Identify which cell holds the provided text, then report its [x, y] central coordinate. 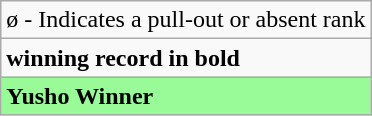
ø - Indicates a pull-out or absent rank [186, 20]
Yusho Winner [186, 96]
winning record in bold [186, 58]
